From the cell containing the given text, extract its center point as (x, y) coordinate. 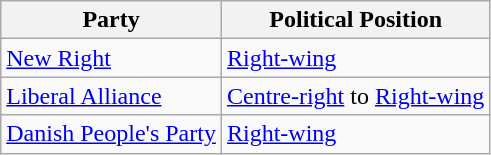
Political Position (355, 20)
Liberal Alliance (112, 96)
New Right (112, 58)
Party (112, 20)
Danish People's Party (112, 134)
Centre-right to Right-wing (355, 96)
